Detect which cell encompasses the target text, then output its [X, Y] center coordinate. 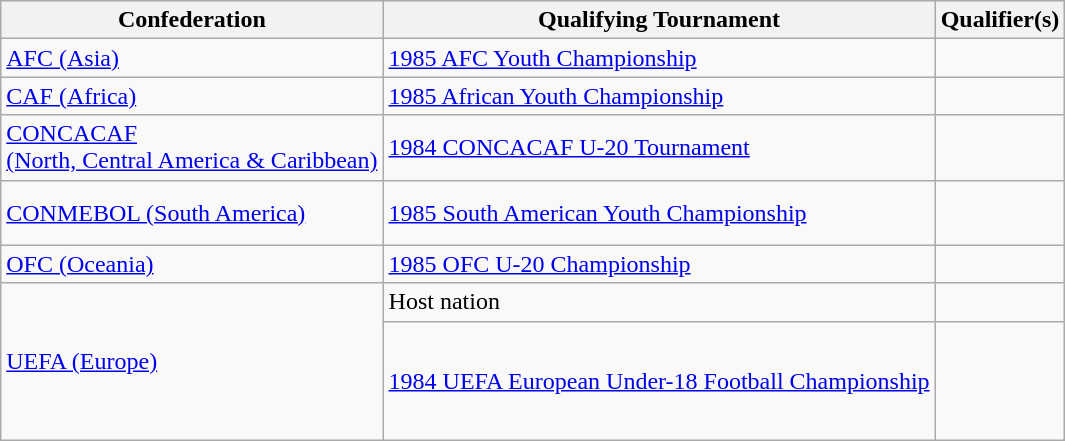
Confederation [192, 20]
1985 South American Youth Championship [659, 212]
CONMEBOL (South America) [192, 212]
Qualifier(s) [1000, 20]
1985 African Youth Championship [659, 96]
Qualifying Tournament [659, 20]
CONCACAF (North, Central America & Caribbean) [192, 148]
CAF (Africa) [192, 96]
1984 UEFA European Under-18 Football Championship [659, 380]
Host nation [659, 302]
1985 AFC Youth Championship [659, 58]
UEFA (Europe) [192, 362]
AFC (Asia) [192, 58]
1984 CONCACAF U-20 Tournament [659, 148]
OFC (Oceania) [192, 264]
1985 OFC U-20 Championship [659, 264]
